Determine the [x, y] coordinate at the center of the cell enclosing the given text.  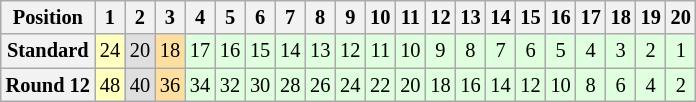
28 [290, 85]
30 [260, 85]
22 [380, 85]
36 [170, 85]
48 [110, 85]
34 [200, 85]
Position [48, 17]
32 [230, 85]
40 [140, 85]
Standard [48, 51]
Round 12 [48, 85]
19 [651, 17]
26 [320, 85]
